Extract the (X, Y) coordinate from the center of the cell holding the provided text.  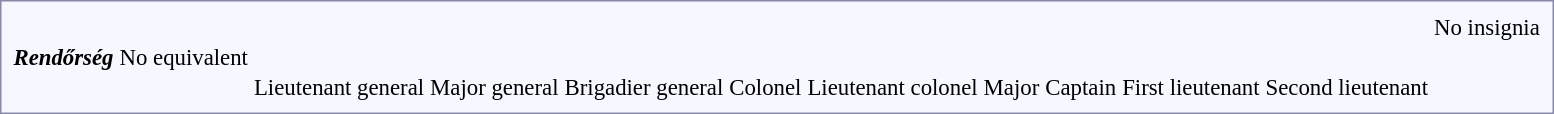
Colonel (766, 74)
Brigadier general (644, 74)
Lieutenant general (338, 74)
Captain (1081, 74)
Major general (494, 74)
No insignia (1488, 27)
Second lieutenant (1347, 74)
Rendőrség (64, 57)
Major (1012, 74)
No equivalent (184, 57)
Lieutenant colonel (892, 74)
First lieutenant (1191, 74)
